Search for the cell housing the specified text and yield its [x, y] center coordinate. 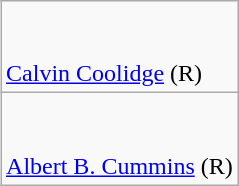
Calvin Coolidge (R) [120, 47]
Albert B. Cummins (R) [120, 139]
